Pinpoint the cell where the given text exists, returning its (X, Y) midpoint coordinate. 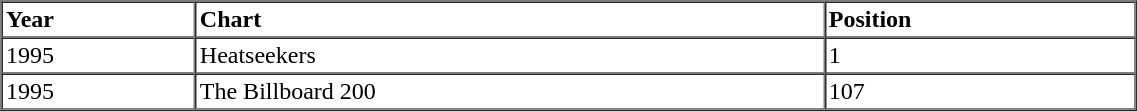
Heatseekers (510, 56)
The Billboard 200 (510, 92)
Year (99, 20)
107 (980, 92)
1 (980, 56)
Position (980, 20)
Chart (510, 20)
